Return [X, Y] of the center of cell containing provided text 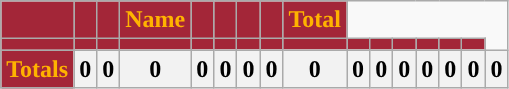
Totals [38, 69]
Name [156, 20]
Total [315, 20]
